Provide the [x, y] coordinate of the cell's center where the given text is located.  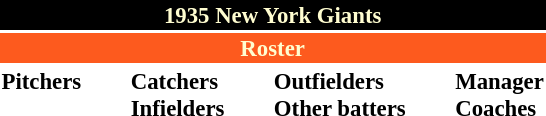
Roster [272, 48]
1935 New York Giants [272, 15]
